For the text-containing cell, return its midpoint in (x, y) coordinate format. 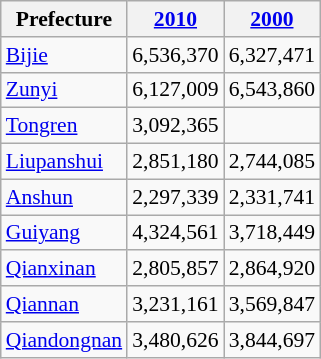
3,718,449 (272, 233)
2,297,339 (175, 197)
Bijie (64, 55)
Qianxinan (64, 269)
Tongren (64, 126)
Zunyi (64, 90)
2000 (272, 19)
2,331,741 (272, 197)
2,805,857 (175, 269)
3,844,697 (272, 340)
6,327,471 (272, 55)
6,543,860 (272, 90)
Guiyang (64, 233)
Prefecture (64, 19)
Liupanshui (64, 162)
2010 (175, 19)
6,127,009 (175, 90)
Qiandongnan (64, 340)
3,569,847 (272, 304)
Qiannan (64, 304)
6,536,370 (175, 55)
3,480,626 (175, 340)
3,231,161 (175, 304)
4,324,561 (175, 233)
Anshun (64, 197)
2,864,920 (272, 269)
2,744,085 (272, 162)
2,851,180 (175, 162)
3,092,365 (175, 126)
